From the cell containing the given text, extract its center point as [X, Y] coordinate. 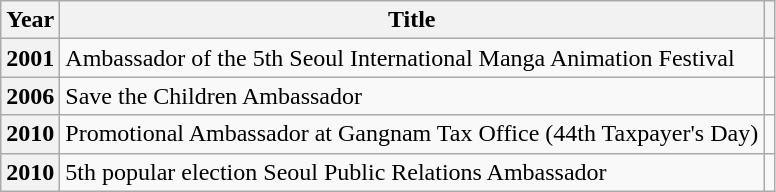
Ambassador of the 5th Seoul International Manga Animation Festival [412, 58]
Title [412, 20]
Promotional Ambassador at Gangnam Tax Office (44th Taxpayer's Day) [412, 134]
2001 [30, 58]
Save the Children Ambassador [412, 96]
2006 [30, 96]
Year [30, 20]
5th popular election Seoul Public Relations Ambassador [412, 172]
